Scan for the cell matching the given text and deliver its (x, y) coordinate at center. 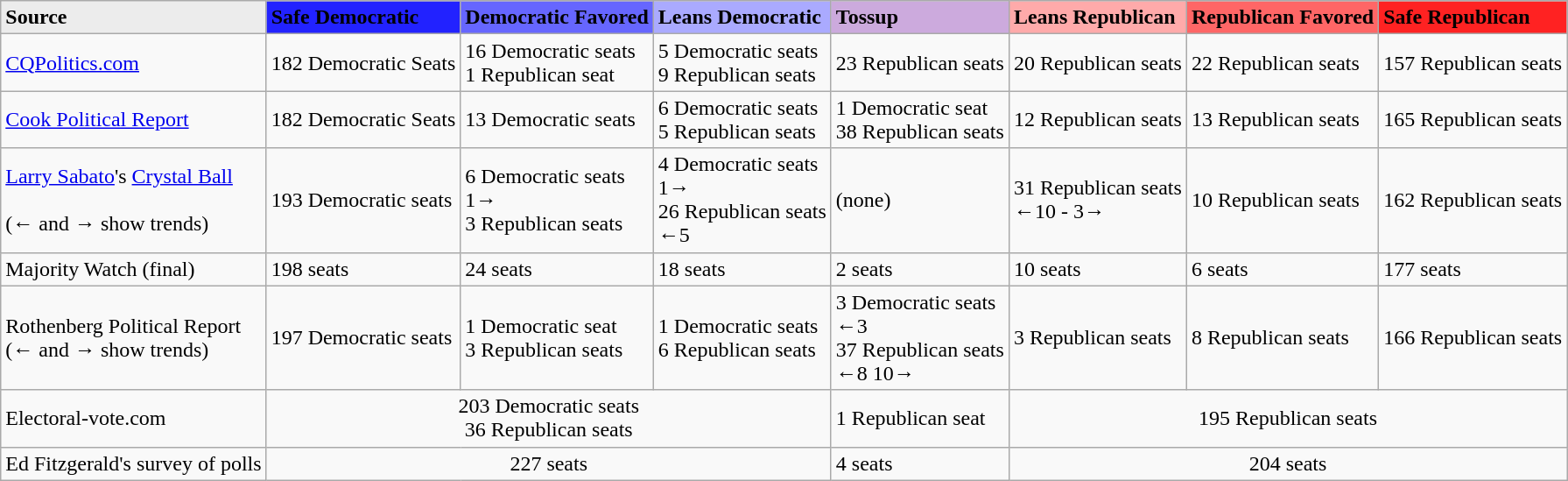
31 Republican seats←10 - 3→ (1098, 200)
10 seats (1098, 269)
Electoral-vote.com (133, 419)
Republican Favored (1282, 18)
Leans Republican (1098, 18)
1 Democratic seats 6 Republican seats (742, 338)
24 seats (557, 269)
Ed Fitzgerald's survey of polls (133, 463)
(none) (919, 200)
13 Democratic seats (557, 119)
3 Republican seats (1098, 338)
8 Republican seats (1282, 338)
203 Democratic seats 36 Republican seats (548, 419)
22 Republican seats (1282, 63)
1 Republican seat (919, 419)
10 Republican seats (1282, 200)
193 Democratic seats (363, 200)
197 Democratic seats (363, 338)
204 seats (1287, 463)
Rothenberg Political Report(← and → show trends) (133, 338)
4 seats (919, 463)
12 Republican seats (1098, 119)
1 Democratic seat 38 Republican seats (919, 119)
2 seats (919, 269)
Majority Watch (final) (133, 269)
20 Republican seats (1098, 63)
Source (133, 18)
195 Republican seats (1287, 419)
227 seats (548, 463)
Safe Democratic (363, 18)
Democratic Favored (557, 18)
6 Democratic seats1→3 Republican seats (557, 200)
6 Democratic seats 5 Republican seats (742, 119)
162 Republican seats (1473, 200)
Safe Republican (1473, 18)
18 seats (742, 269)
Larry Sabato's Crystal Ball(← and → show trends) (133, 200)
13 Republican seats (1282, 119)
Leans Democratic (742, 18)
165 Republican seats (1473, 119)
166 Republican seats (1473, 338)
CQPolitics.com (133, 63)
177 seats (1473, 269)
5 Democratic seats 9 Republican seats (742, 63)
4 Democratic seats1→ 26 Republican seats←5 (742, 200)
3 Democratic seats ←3 37 Republican seats←8 10→ (919, 338)
198 seats (363, 269)
16 Democratic seats 1 Republican seat (557, 63)
Cook Political Report (133, 119)
1 Democratic seat 3 Republican seats (557, 338)
23 Republican seats (919, 63)
6 seats (1282, 269)
Tossup (919, 18)
157 Republican seats (1473, 63)
